Scan for the cell matching the given text and deliver its [X, Y] coordinate at center. 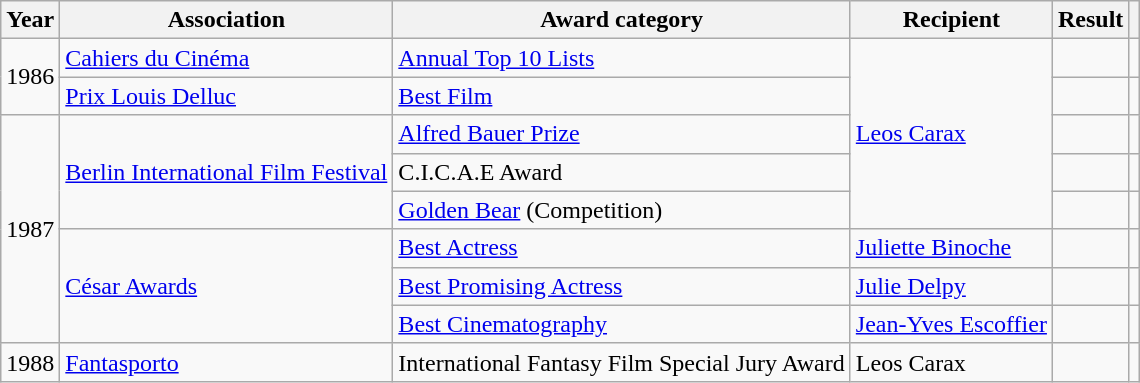
Alfred Bauer Prize [622, 134]
C.I.C.A.E Award [622, 172]
Annual Top 10 Lists [622, 58]
International Fantasy Film Special Jury Award [622, 362]
César Awards [226, 286]
Association [226, 20]
Golden Bear (Competition) [622, 210]
Julie Delpy [951, 286]
1987 [30, 229]
Jean-Yves Escoffier [951, 324]
Best Film [622, 96]
Result [1090, 20]
Best Cinematography [622, 324]
Best Promising Actress [622, 286]
1988 [30, 362]
1986 [30, 77]
Fantasporto [226, 362]
Best Actress [622, 248]
Year [30, 20]
Recipient [951, 20]
Berlin International Film Festival [226, 172]
Award category [622, 20]
Juliette Binoche [951, 248]
Prix Louis Delluc [226, 96]
Cahiers du Cinéma [226, 58]
